Pinpoint the cell where the given text exists, returning its [X, Y] midpoint coordinate. 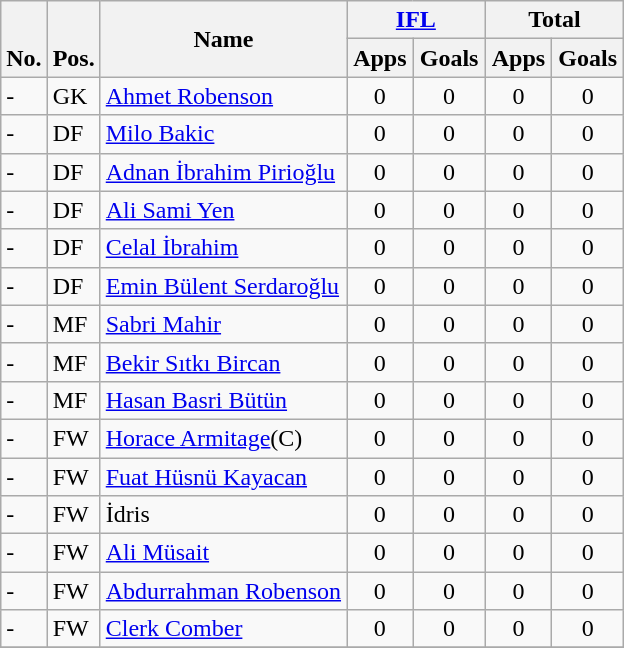
Horace Armitage(C) [223, 438]
Adnan İbrahim Pirioğlu [223, 172]
Pos. [74, 39]
Ali Sami Yen [223, 210]
Ahmet Robenson [223, 96]
Ali Müsait [223, 553]
İdris [223, 515]
Abdurrahman Robenson [223, 591]
Fuat Hüsnü Kayacan [223, 477]
Celal İbrahim [223, 248]
Sabri Mahir [223, 324]
Emin Bülent Serdaroğlu [223, 286]
No. [24, 39]
IFL [416, 20]
Name [223, 39]
Bekir Sıtkı Bircan [223, 362]
Hasan Basri Bütün [223, 400]
Total [554, 20]
Clerk Comber [223, 629]
GK [74, 96]
Milo Bakic [223, 134]
